Return the (x, y) coordinate for the center point of the cell that contains the specified text.  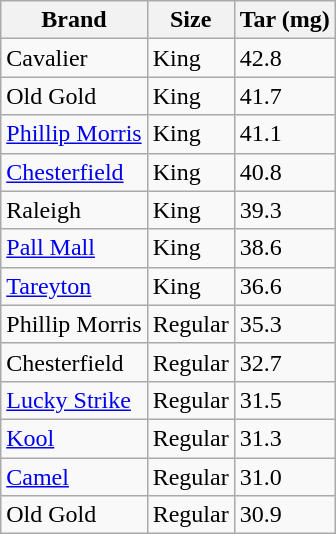
Camel (74, 477)
35.3 (284, 324)
Raleigh (74, 210)
Kool (74, 438)
Pall Mall (74, 248)
Cavalier (74, 58)
31.3 (284, 438)
Size (190, 20)
Lucky Strike (74, 400)
36.6 (284, 286)
42.8 (284, 58)
Brand (74, 20)
41.1 (284, 134)
38.6 (284, 248)
39.3 (284, 210)
32.7 (284, 362)
40.8 (284, 172)
Tareyton (74, 286)
Tar (mg) (284, 20)
41.7 (284, 96)
30.9 (284, 515)
31.5 (284, 400)
31.0 (284, 477)
